Return the (X, Y) coordinate for the center point of the cell that contains the specified text.  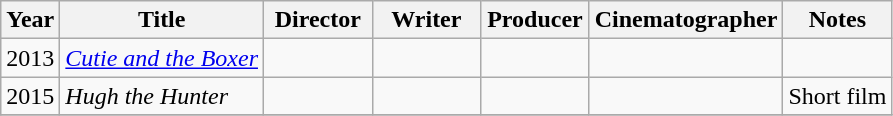
Year (30, 20)
Hugh the Hunter (162, 96)
2015 (30, 96)
Notes (838, 20)
Writer (426, 20)
2013 (30, 58)
Cinematographer (686, 20)
Short film (838, 96)
Director (318, 20)
Title (162, 20)
Producer (536, 20)
Cutie and the Boxer (162, 58)
